Locate the cell with the specified text and output its (x, y) center coordinate. 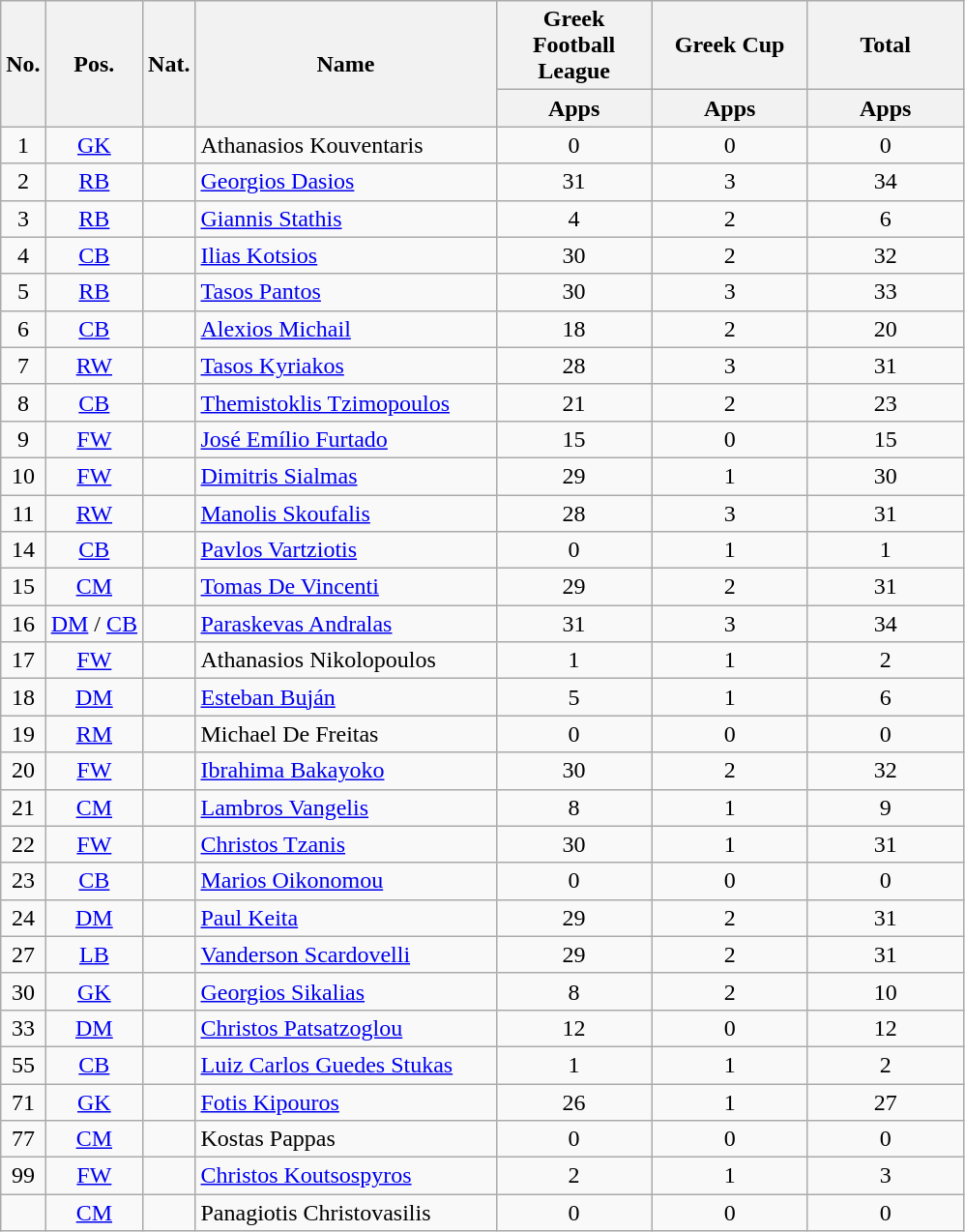
Esteban Buján (346, 697)
16 (23, 624)
24 (23, 918)
Ibrahima Bakayoko (346, 771)
Manolis Skoufalis (346, 513)
LB (94, 954)
Pavlos Vartziotis (346, 550)
Michael De Freitas (346, 734)
Marios Oikonomou (346, 881)
7 (23, 366)
14 (23, 550)
77 (23, 1139)
Alexios Michail (346, 329)
11 (23, 513)
Greek Football League (574, 45)
19 (23, 734)
17 (23, 660)
Tasos Pantos (346, 292)
Nat. (169, 64)
26 (574, 1101)
José Emílio Furtado (346, 439)
Paul Keita (346, 918)
Vanderson Scardovelli (346, 954)
Tomas De Vincenti (346, 587)
Panagiotis Christovasilis (346, 1213)
Luiz Carlos Guedes Stukas (346, 1065)
Athanasios Nikolopoulos (346, 660)
22 (23, 844)
Themistoklis Tzimopoulos (346, 402)
Paraskevas Andralas (346, 624)
Ilias Kotsios (346, 255)
DM / CB (94, 624)
No. (23, 64)
Fotis Kipouros (346, 1101)
Georgios Sikalias (346, 991)
Kostas Pappas (346, 1139)
Christos Patsatzoglou (346, 1028)
Name (346, 64)
Dimitris Sialmas (346, 476)
Christos Tzanis (346, 844)
99 (23, 1176)
Total (886, 45)
Greek Cup (729, 45)
Lambros Vangelis (346, 807)
Tasos Kyriakos (346, 366)
Pos. (94, 64)
Georgios Dasios (346, 182)
Giannis Stathis (346, 219)
Athanasios Kouventaris (346, 145)
55 (23, 1065)
Christos Koutsospyros (346, 1176)
RM (94, 734)
71 (23, 1101)
